Return [x, y] of the center of cell containing provided text 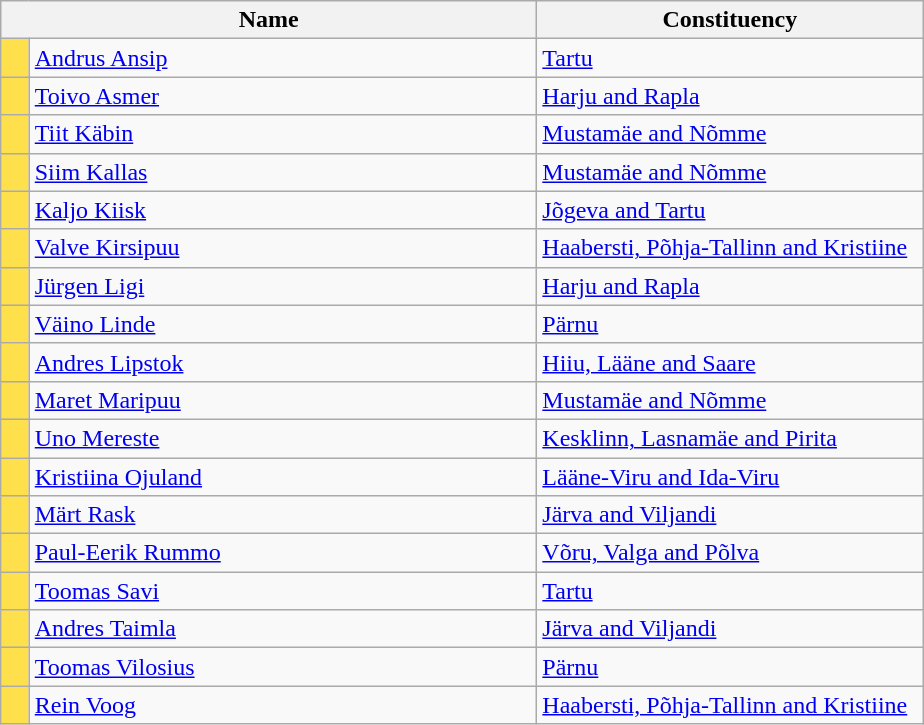
Kaljo Kiisk [283, 210]
Name [269, 20]
Toomas Vilosius [283, 667]
Toomas Savi [283, 591]
Maret Maripuu [283, 400]
Kesklinn, Lasnamäe and Pirita [730, 438]
Andres Taimla [283, 629]
Andrus Ansip [283, 58]
Uno Mereste [283, 438]
Jõgeva and Tartu [730, 210]
Väino Linde [283, 324]
Siim Kallas [283, 172]
Constituency [730, 20]
Rein Voog [283, 705]
Valve Kirsipuu [283, 248]
Jürgen Ligi [283, 286]
Võru, Valga and Põlva [730, 553]
Paul-Eerik Rummo [283, 553]
Kristiina Ojuland [283, 477]
Tiit Käbin [283, 134]
Hiiu, Lääne and Saare [730, 362]
Toivo Asmer [283, 96]
Lääne-Viru and Ida-Viru [730, 477]
Märt Rask [283, 515]
Andres Lipstok [283, 362]
